Pinpoint the cell where the given text exists, returning its [x, y] midpoint coordinate. 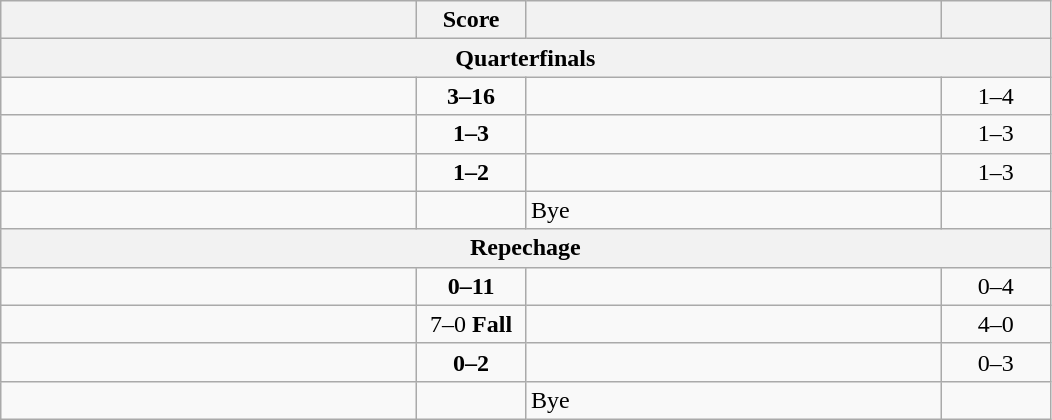
0–4 [996, 286]
0–3 [996, 362]
0–11 [472, 286]
Repechage [526, 248]
Score [472, 20]
4–0 [996, 324]
1–2 [472, 172]
0–2 [472, 362]
7–0 Fall [472, 324]
3–16 [472, 96]
1–4 [996, 96]
Quarterfinals [526, 58]
